From the cell containing the given text, extract its center point as [x, y] coordinate. 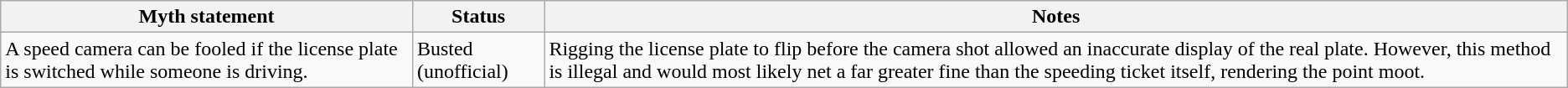
Notes [1055, 17]
Busted (unofficial) [478, 60]
A speed camera can be fooled if the license plate is switched while someone is driving. [207, 60]
Status [478, 17]
Myth statement [207, 17]
